Locate the cell with the specified text and output its (X, Y) center coordinate. 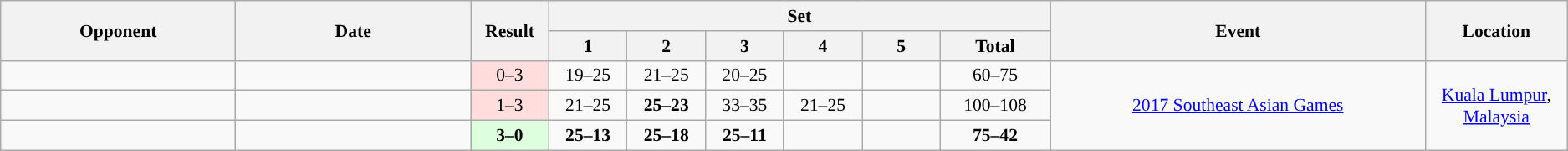
Kuala Lumpur, Malaysia (1497, 106)
3 (745, 46)
60–75 (995, 75)
4 (823, 46)
25–13 (588, 136)
100–108 (995, 106)
Opponent (119, 30)
1–3 (510, 106)
75–42 (995, 136)
19–25 (588, 75)
5 (901, 46)
2 (667, 46)
25–23 (667, 106)
Date (353, 30)
Event (1239, 30)
2017 Southeast Asian Games (1239, 106)
Set (799, 16)
20–25 (745, 75)
0–3 (510, 75)
33–35 (745, 106)
1 (588, 46)
3–0 (510, 136)
25–11 (745, 136)
Total (995, 46)
Result (510, 30)
25–18 (667, 136)
Location (1497, 30)
